Output the [X, Y] coordinate of the center of the cell containing the given text.  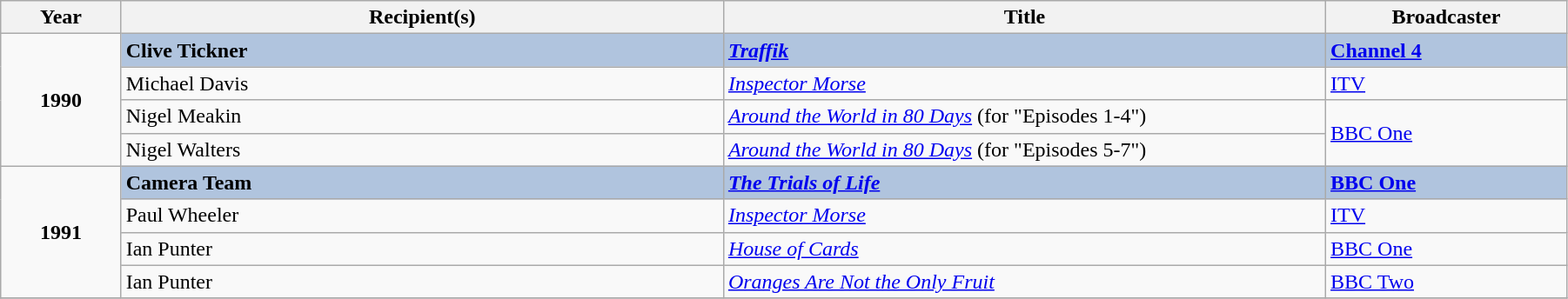
Channel 4 [1446, 50]
The Trials of Life [1024, 183]
Nigel Walters [422, 149]
BBC Two [1446, 282]
1991 [61, 232]
1990 [61, 100]
House of Cards [1024, 249]
Year [61, 17]
Clive Tickner [422, 50]
Oranges Are Not the Only Fruit [1024, 282]
Michael Davis [422, 83]
Around the World in 80 Days (for "Episodes 1-4") [1024, 116]
Nigel Meakin [422, 116]
Broadcaster [1446, 17]
Title [1024, 17]
Around the World in 80 Days (for "Episodes 5-7") [1024, 149]
Camera Team [422, 183]
Traffik [1024, 50]
Recipient(s) [422, 17]
Paul Wheeler [422, 216]
